Determine the [X, Y] coordinate at the center of the cell enclosing the given text.  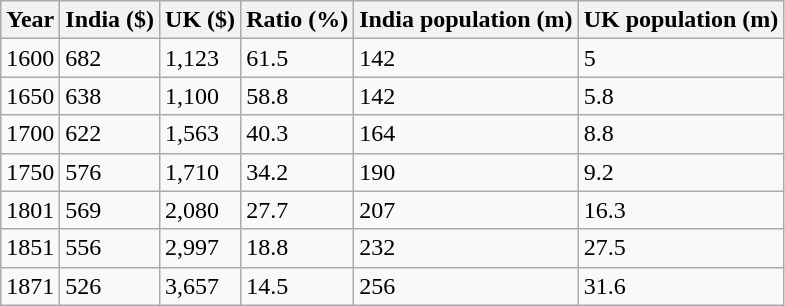
1,100 [200, 96]
638 [110, 96]
1,710 [200, 172]
1,563 [200, 134]
556 [110, 248]
1871 [30, 286]
9.2 [681, 172]
27.5 [681, 248]
61.5 [298, 58]
18.8 [298, 248]
1700 [30, 134]
1851 [30, 248]
5 [681, 58]
UK ($) [200, 20]
190 [466, 172]
682 [110, 58]
622 [110, 134]
2,080 [200, 210]
576 [110, 172]
UK population (m) [681, 20]
Ratio (%) [298, 20]
16.3 [681, 210]
1650 [30, 96]
27.7 [298, 210]
8.8 [681, 134]
34.2 [298, 172]
256 [466, 286]
1,123 [200, 58]
569 [110, 210]
40.3 [298, 134]
5.8 [681, 96]
India ($) [110, 20]
1801 [30, 210]
14.5 [298, 286]
58.8 [298, 96]
India population (m) [466, 20]
164 [466, 134]
207 [466, 210]
2,997 [200, 248]
526 [110, 286]
1600 [30, 58]
31.6 [681, 286]
Year [30, 20]
1750 [30, 172]
3,657 [200, 286]
232 [466, 248]
